Provide the [X, Y] coordinate of the cell's center where the given text is located.  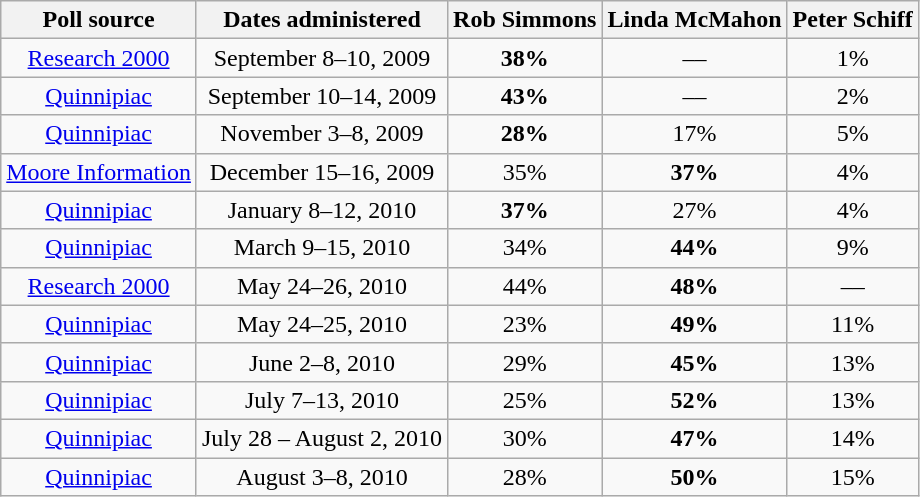
Dates administered [322, 20]
43% [525, 96]
25% [525, 400]
23% [525, 324]
August 3–8, 2010 [322, 477]
35% [525, 172]
47% [694, 438]
30% [525, 438]
May 24–25, 2010 [322, 324]
Linda McMahon [694, 20]
June 2–8, 2010 [322, 362]
9% [852, 248]
17% [694, 134]
July 28 – August 2, 2010 [322, 438]
14% [852, 438]
Peter Schiff [852, 20]
December 15–16, 2009 [322, 172]
September 10–14, 2009 [322, 96]
2% [852, 96]
Poll source [99, 20]
July 7–13, 2010 [322, 400]
15% [852, 477]
27% [694, 210]
48% [694, 286]
50% [694, 477]
29% [525, 362]
Rob Simmons [525, 20]
45% [694, 362]
January 8–12, 2010 [322, 210]
May 24–26, 2010 [322, 286]
38% [525, 58]
Moore Information [99, 172]
34% [525, 248]
11% [852, 324]
September 8–10, 2009 [322, 58]
November 3–8, 2009 [322, 134]
5% [852, 134]
52% [694, 400]
49% [694, 324]
March 9–15, 2010 [322, 248]
1% [852, 58]
